From the cell containing the given text, extract its center point as [x, y] coordinate. 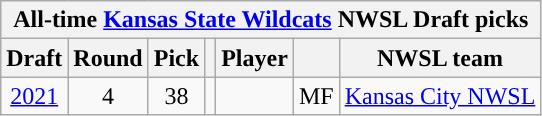
All-time Kansas State Wildcats NWSL Draft picks [271, 20]
NWSL team [440, 58]
38 [176, 96]
4 [108, 96]
2021 [34, 96]
Kansas City NWSL [440, 96]
MF [316, 96]
Round [108, 58]
Draft [34, 58]
Pick [176, 58]
Player [255, 58]
